Scan for the cell matching the given text and deliver its (x, y) coordinate at center. 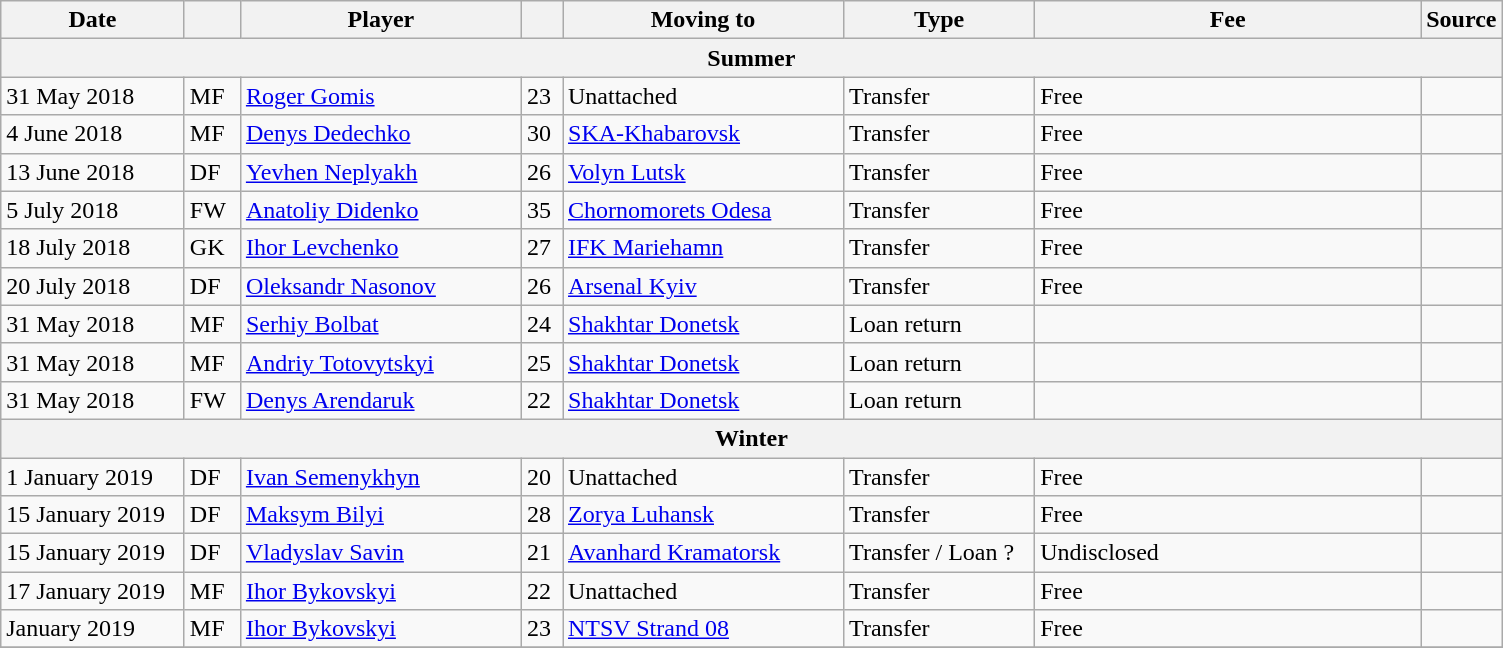
Yevhen Neplyakh (380, 172)
Moving to (702, 20)
Transfer / Loan ? (940, 553)
21 (542, 553)
Avanhard Kramatorsk (702, 553)
Arsenal Kyiv (702, 286)
Chornomorets Odesa (702, 210)
Vladyslav Savin (380, 553)
1 January 2019 (93, 477)
NTSV Strand 08 (702, 629)
Player (380, 20)
Denys Dedechko (380, 134)
Andriy Totovytskyi (380, 362)
13 June 2018 (93, 172)
17 January 2019 (93, 591)
Roger Gomis (380, 96)
30 (542, 134)
25 (542, 362)
Undisclosed (1228, 553)
Winter (752, 438)
Date (93, 20)
GK (212, 248)
Anatoliy Didenko (380, 210)
January 2019 (93, 629)
Oleksandr Nasonov (380, 286)
27 (542, 248)
Ihor Levchenko (380, 248)
35 (542, 210)
20 (542, 477)
18 July 2018 (93, 248)
Type (940, 20)
20 July 2018 (93, 286)
28 (542, 515)
4 June 2018 (93, 134)
SKA-Khabarovsk (702, 134)
5 July 2018 (93, 210)
Summer (752, 58)
Serhiy Bolbat (380, 324)
Denys Arendaruk (380, 400)
Fee (1228, 20)
Source (1462, 20)
Volyn Lutsk (702, 172)
Ivan Semenykhyn (380, 477)
Maksym Bilyi (380, 515)
IFK Mariehamn (702, 248)
Zorya Luhansk (702, 515)
24 (542, 324)
